Return the [x, y] coordinate for the center point of the cell that contains the specified text.  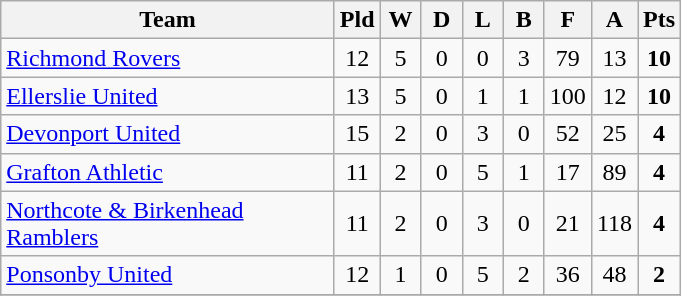
52 [568, 134]
48 [614, 275]
15 [357, 134]
21 [568, 224]
Richmond Rovers [168, 58]
Northcote & Birkenhead Ramblers [168, 224]
25 [614, 134]
Pts [660, 20]
89 [614, 172]
Grafton Athletic [168, 172]
F [568, 20]
Devonport United [168, 134]
Ponsonby United [168, 275]
W [400, 20]
79 [568, 58]
Ellerslie United [168, 96]
A [614, 20]
L [482, 20]
36 [568, 275]
B [524, 20]
17 [568, 172]
118 [614, 224]
100 [568, 96]
D [442, 20]
Team [168, 20]
Pld [357, 20]
